Extract the [x, y] coordinate from the center of the cell holding the provided text.  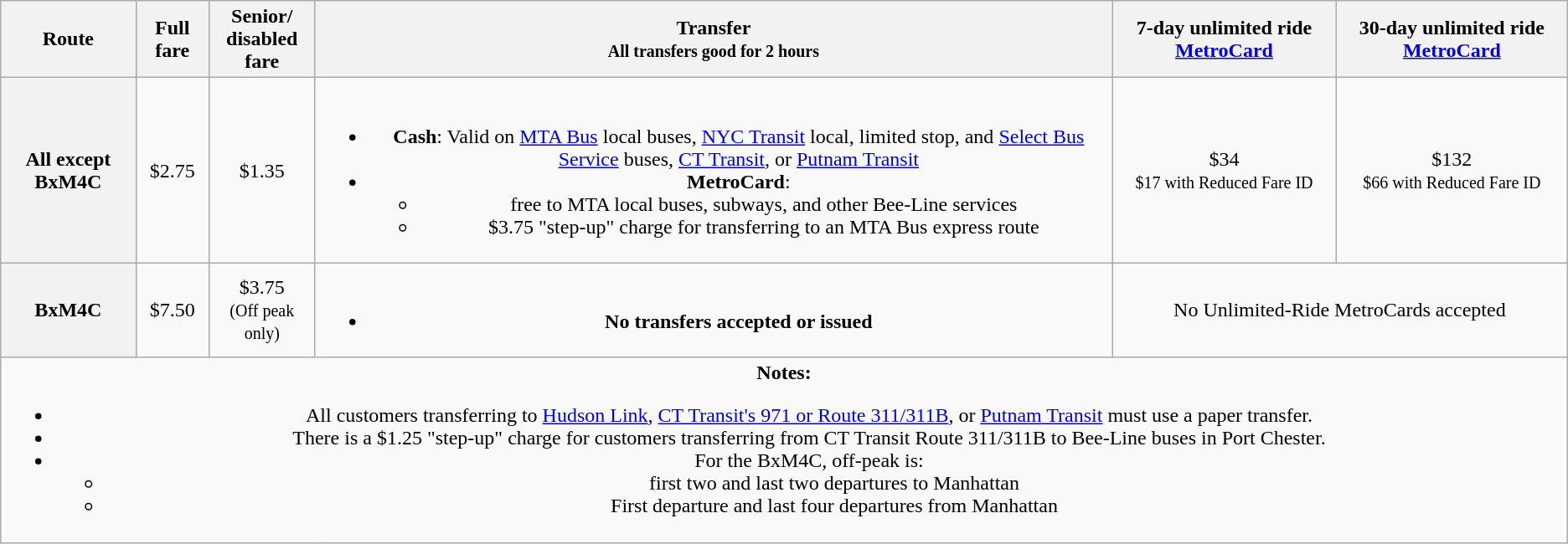
Route [69, 39]
$34$17 with Reduced Fare ID [1225, 171]
Senior/disabled fare [261, 39]
No Unlimited-Ride MetroCards accepted [1340, 310]
$1.35 [261, 171]
$132$66 with Reduced Fare ID [1452, 171]
All except BxM4C [69, 171]
$7.50 [173, 310]
Full fare [173, 39]
$3.75(Off peak only) [261, 310]
30-day unlimited ride MetroCard [1452, 39]
$2.75 [173, 171]
TransferAll transfers good for 2 hours [714, 39]
No transfers accepted or issued [714, 310]
7-day unlimited ride MetroCard [1225, 39]
BxM4C [69, 310]
